Return the [x, y] coordinate for the center point of the cell that contains the specified text.  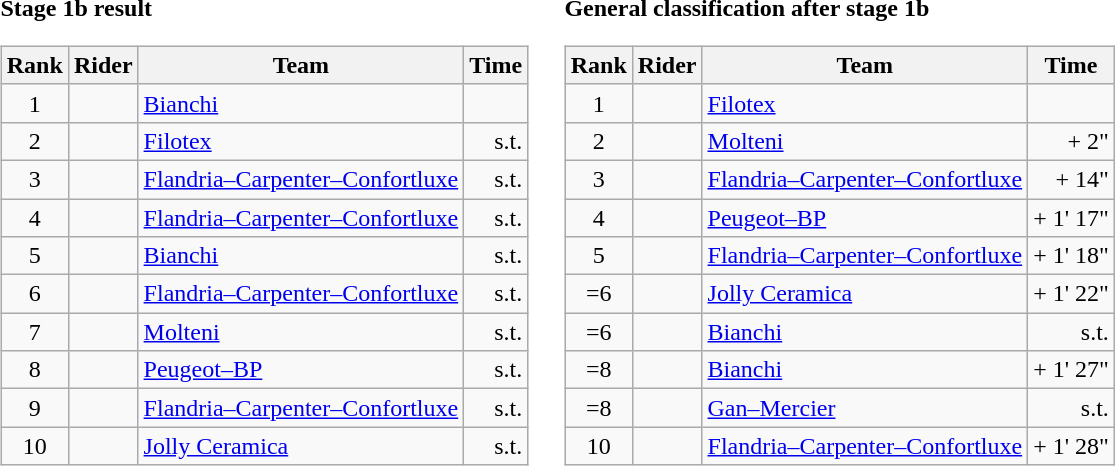
8 [34, 370]
+ 1' 27" [1072, 370]
Gan–Mercier [865, 408]
7 [34, 332]
+ 1' 28" [1072, 446]
+ 14" [1072, 179]
9 [34, 408]
+ 1' 17" [1072, 217]
+ 1' 18" [1072, 256]
+ 1' 22" [1072, 294]
6 [34, 294]
+ 2" [1072, 141]
